Provide the [X, Y] coordinate of the cell's center where the given text is located.  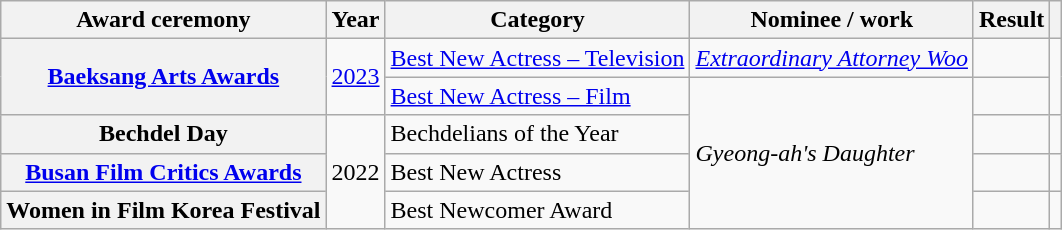
Best New Actress [538, 172]
Baeksang Arts Awards [164, 77]
Extraordinary Attorney Woo [832, 58]
Women in Film Korea Festival [164, 210]
Best New Actress – Television [538, 58]
Gyeong-ah's Daughter [832, 153]
Award ceremony [164, 20]
Year [356, 20]
Best New Actress – Film [538, 96]
Bechdelians of the Year [538, 134]
Category [538, 20]
Best Newcomer Award [538, 210]
Busan Film Critics Awards [164, 172]
Bechdel Day [164, 134]
2023 [356, 77]
Nominee / work [832, 20]
2022 [356, 172]
Result [1011, 20]
